Output the [x, y] coordinate of the center of the cell containing the given text.  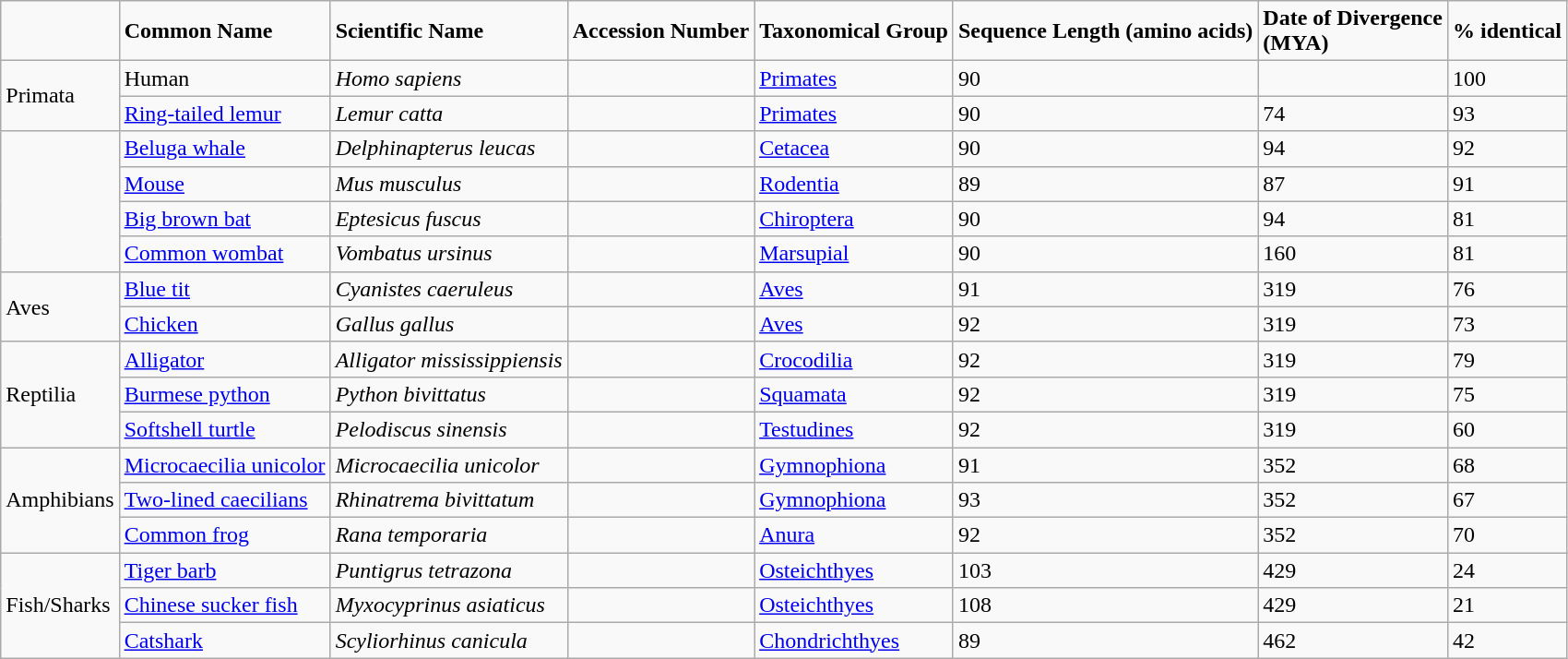
Gallus gallus [448, 324]
Alligator mississippiensis [448, 359]
Cetacea [854, 149]
Cyanistes caeruleus [448, 289]
Reptilia [60, 394]
60 [1507, 429]
Common Name [225, 31]
73 [1507, 324]
Delphinapterus leucas [448, 149]
Rhinatrema bivittatum [448, 500]
Chicken [225, 324]
Marsupial [854, 254]
Crocodilia [854, 359]
Myxocyprinus asiaticus [448, 605]
42 [1507, 641]
Eptesicus fuscus [448, 219]
Taxonomical Group [854, 31]
160 [1353, 254]
Mouse [225, 184]
Lemur catta [448, 114]
462 [1353, 641]
Human [225, 78]
Python bivittatus [448, 394]
103 [1105, 570]
Ring-tailed lemur [225, 114]
Rodentia [854, 184]
76 [1507, 289]
Squamata [854, 394]
68 [1507, 464]
Chondrichthyes [854, 641]
Burmese python [225, 394]
Chiroptera [854, 219]
Big brown bat [225, 219]
Catshark [225, 641]
Rana temporaria [448, 535]
Pelodiscus sinensis [448, 429]
67 [1507, 500]
79 [1507, 359]
Fish/Sharks [60, 605]
74 [1353, 114]
Mus musculus [448, 184]
24 [1507, 570]
Accession Number [660, 31]
Scyliorhinus canicula [448, 641]
108 [1105, 605]
Scientific Name [448, 31]
Date of Divergence(MYA) [1353, 31]
21 [1507, 605]
Anura [854, 535]
Primata [60, 96]
Testudines [854, 429]
Beluga whale [225, 149]
Alligator [225, 359]
Two-lined caecilians [225, 500]
87 [1353, 184]
100 [1507, 78]
Tiger barb [225, 570]
% identical [1507, 31]
Blue tit [225, 289]
Sequence Length (amino acids) [1105, 31]
Softshell turtle [225, 429]
Vombatus ursinus [448, 254]
Chinese sucker fish [225, 605]
Common frog [225, 535]
Homo sapiens [448, 78]
Puntigrus tetrazona [448, 570]
Amphibians [60, 499]
70 [1507, 535]
75 [1507, 394]
Common wombat [225, 254]
